Return (x, y) of the center of cell containing provided text 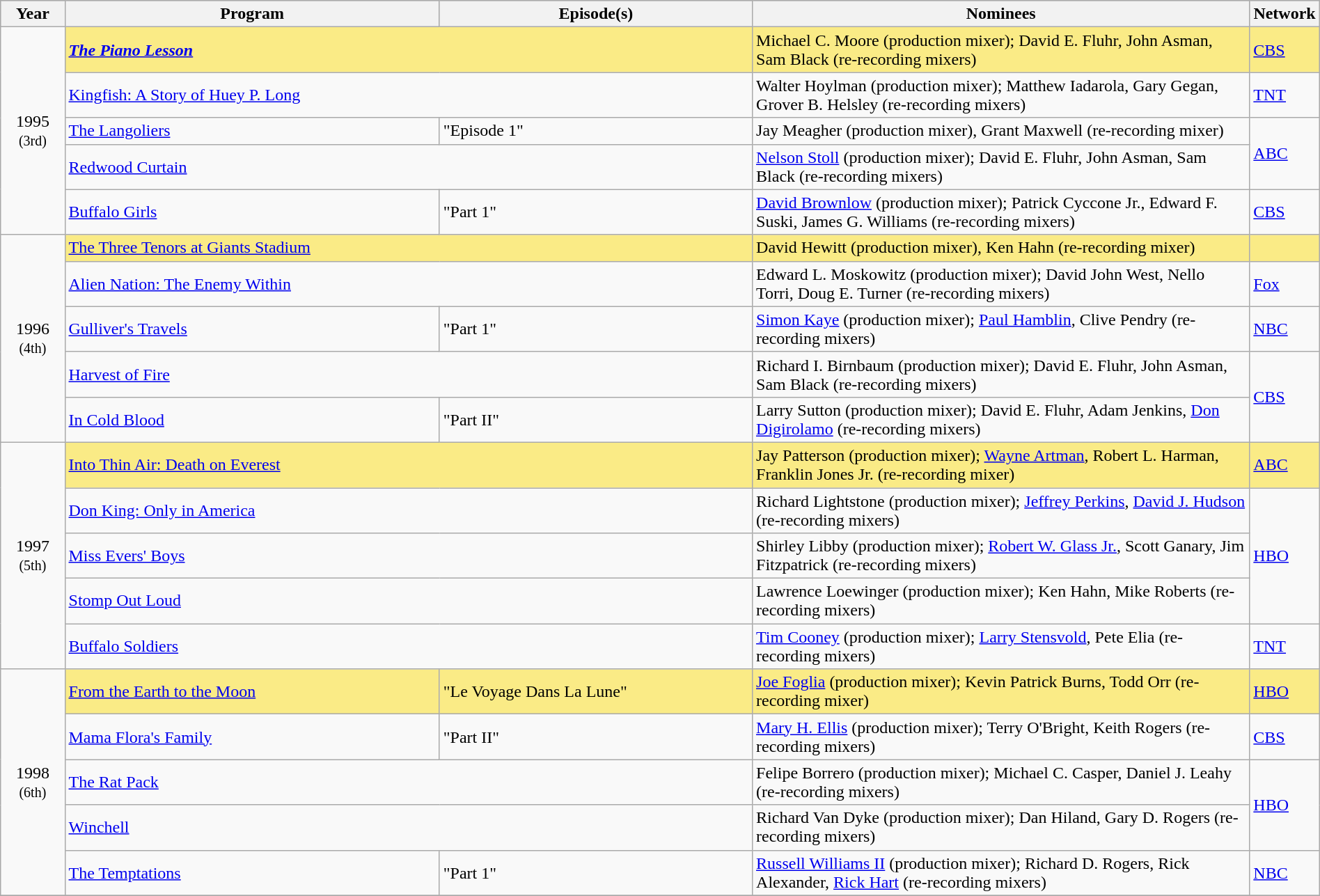
Gulliver's Travels (252, 329)
Larry Sutton (production mixer); David E. Fluhr, Adam Jenkins, Don Digirolamo (re-recording mixers) (1001, 419)
Shirley Libby (production mixer); Robert W. Glass Jr., Scott Ganary, Jim Fitzpatrick (re-recording mixers) (1001, 556)
Miss Evers' Boys (409, 556)
Jay Meagher (production mixer), Grant Maxwell (re-recording mixer) (1001, 131)
In Cold Blood (252, 419)
Richard Lightstone (production mixer); Jeffrey Perkins, David J. Hudson (re-recording mixers) (1001, 510)
The Three Tenors at Giants Stadium (409, 248)
Richard Van Dyke (production mixer); Dan Hiland, Gary D. Rogers (re-recording mixers) (1001, 827)
The Temptations (252, 873)
Walter Hoylman (production mixer); Matthew Iadarola, Gary Gegan, Grover B. Helsley (re-recording mixers) (1001, 95)
1998 (6th) (33, 783)
Nominees (1001, 14)
Russell Williams II (production mixer); Richard D. Rogers, Rick Alexander, Rick Hart (re-recording mixers) (1001, 873)
Simon Kaye (production mixer); Paul Hamblin, Clive Pendry (re-recording mixers) (1001, 329)
Lawrence Loewinger (production mixer); Ken Hahn, Mike Roberts (re-recording mixers) (1001, 602)
Buffalo Soldiers (409, 646)
Redwood Curtain (409, 167)
1995 (3rd) (33, 131)
Harvest of Fire (409, 375)
David Hewitt (production mixer), Ken Hahn (re-recording mixer) (1001, 248)
Edward L. Moskowitz (production mixer); David John West, Nello Torri, Doug E. Turner (re-recording mixers) (1001, 284)
Kingfish: A Story of Huey P. Long (409, 95)
1997 (5th) (33, 556)
Episode(s) (596, 14)
Year (33, 14)
Felipe Borrero (production mixer); Michael C. Casper, Daniel J. Leahy (re-recording mixers) (1001, 783)
Jay Patterson (production mixer); Wayne Artman, Robert L. Harman, Franklin Jones Jr. (re-recording mixer) (1001, 465)
Stomp Out Loud (409, 602)
From the Earth to the Moon (252, 692)
Buffalo Girls (252, 212)
Network (1284, 14)
Michael C. Moore (production mixer); David E. Fluhr, John Asman, Sam Black (re-recording mixers) (1001, 50)
1996 (4th) (33, 338)
Program (252, 14)
The Piano Lesson (409, 50)
Joe Foglia (production mixer); Kevin Patrick Burns, Todd Orr (re-recording mixer) (1001, 692)
"Episode 1" (596, 131)
Winchell (409, 827)
Richard I. Birnbaum (production mixer); David E. Fluhr, John Asman, Sam Black (re-recording mixers) (1001, 375)
Nelson Stoll (production mixer); David E. Fluhr, John Asman, Sam Black (re-recording mixers) (1001, 167)
David Brownlow (production mixer); Patrick Cyccone Jr., Edward F. Suski, James G. Williams (re-recording mixers) (1001, 212)
The Langoliers (252, 131)
The Rat Pack (409, 783)
Don King: Only in America (409, 510)
"Le Voyage Dans La Lune" (596, 692)
Into Thin Air: Death on Everest (409, 465)
Tim Cooney (production mixer); Larry Stensvold, Pete Elia (re-recording mixers) (1001, 646)
Mama Flora's Family (252, 737)
Fox (1284, 284)
Alien Nation: The Enemy Within (409, 284)
Mary H. Ellis (production mixer); Terry O'Bright, Keith Rogers (re-recording mixers) (1001, 737)
